Scan for the cell matching the given text and deliver its [X, Y] coordinate at center. 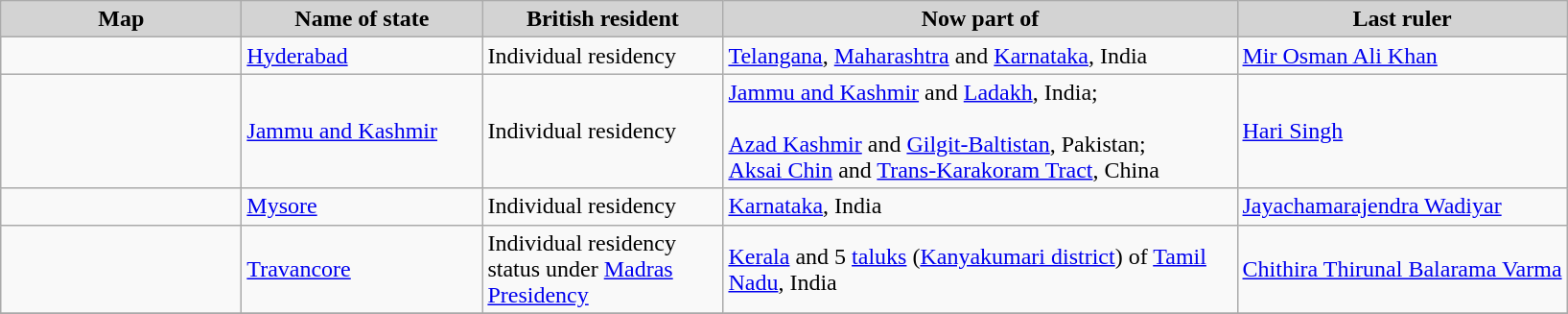
Travancore [363, 269]
Telangana, Maharashtra and Karnataka, India [980, 56]
Jammu and Kashmir and Ladakh, India; Azad Kashmir and Gilgit-Baltistan, Pakistan; Aksai Chin and Trans-Karakoram Tract, China [980, 131]
Map [121, 19]
Individual residency status under Madras Presidency [602, 269]
British resident [602, 19]
Name of state [363, 19]
Last ruler [1402, 19]
Jammu and Kashmir [363, 131]
Hyderabad [363, 56]
Jayachamarajendra Wadiyar [1402, 206]
Karnataka, India [980, 206]
Kerala and 5 taluks (Kanyakumari district) of Tamil Nadu, India [980, 269]
Mysore [363, 206]
Mir Osman Ali Khan [1402, 56]
Chithira Thirunal Balarama Varma [1402, 269]
Now part of [980, 19]
Hari Singh [1402, 131]
